Search for the cell housing the specified text and yield its [X, Y] center coordinate. 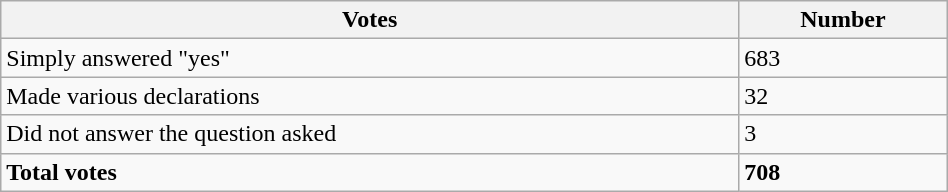
3 [844, 134]
683 [844, 58]
32 [844, 96]
Number [844, 20]
Simply answered "yes" [370, 58]
Did not answer the question asked [370, 134]
Made various declarations [370, 96]
Votes [370, 20]
708 [844, 172]
Total votes [370, 172]
